Provide the [x, y] coordinate of the cell's center where the given text is located.  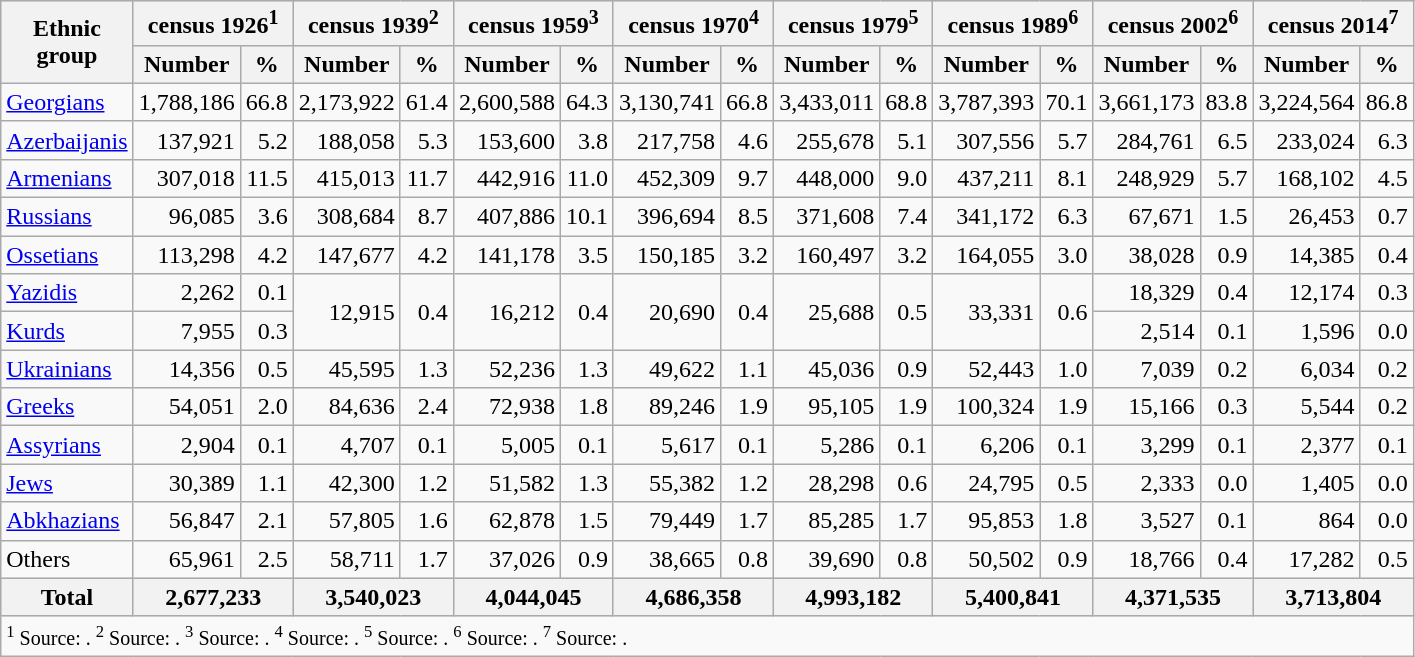
61.4 [426, 102]
452,309 [666, 178]
396,694 [666, 217]
census 19704 [693, 24]
1,788,186 [186, 102]
147,677 [346, 255]
64.3 [586, 102]
18,766 [1146, 559]
2,514 [1146, 331]
3.8 [586, 140]
Jews [67, 483]
407,886 [506, 217]
census 19261 [213, 24]
442,916 [506, 178]
7,955 [186, 331]
4,371,535 [1173, 597]
37,026 [506, 559]
9.0 [906, 178]
2,173,922 [346, 102]
5.2 [266, 140]
95,853 [986, 521]
248,929 [1146, 178]
58,711 [346, 559]
25,688 [827, 312]
5,617 [666, 445]
12,174 [1306, 293]
Assyrians [67, 445]
84,636 [346, 407]
54,051 [186, 407]
284,761 [1146, 140]
30,389 [186, 483]
Greeks [67, 407]
95,105 [827, 407]
11.5 [266, 178]
Kurds [67, 331]
6,034 [1306, 369]
307,556 [986, 140]
52,236 [506, 369]
62,878 [506, 521]
448,000 [827, 178]
307,018 [186, 178]
2,333 [1146, 483]
1.6 [426, 521]
217,758 [666, 140]
Russians [67, 217]
3,787,393 [986, 102]
Georgians [67, 102]
2.1 [266, 521]
Total [67, 597]
2,904 [186, 445]
Abkhazians [67, 521]
28,298 [827, 483]
255,678 [827, 140]
83.8 [1226, 102]
1.0 [1066, 369]
6,206 [986, 445]
33,331 [986, 312]
5,544 [1306, 407]
113,298 [186, 255]
3.0 [1066, 255]
Ethnicgroup [67, 42]
11.0 [586, 178]
14,356 [186, 369]
4.5 [1386, 178]
3,224,564 [1306, 102]
5.1 [906, 140]
census 19795 [854, 24]
371,608 [827, 217]
6.5 [1226, 140]
150,185 [666, 255]
52,443 [986, 369]
56,847 [186, 521]
24,795 [986, 483]
341,172 [986, 217]
45,595 [346, 369]
164,055 [986, 255]
4,707 [346, 445]
17,282 [1306, 559]
3,299 [1146, 445]
68.8 [906, 102]
census 19593 [533, 24]
7,039 [1146, 369]
5,005 [506, 445]
437,211 [986, 178]
1,596 [1306, 331]
42,300 [346, 483]
2,262 [186, 293]
2.4 [426, 407]
census 20026 [1173, 24]
Ossetians [67, 255]
8.7 [426, 217]
137,921 [186, 140]
168,102 [1306, 178]
census 19896 [1013, 24]
67,671 [1146, 217]
3,540,023 [373, 597]
5.3 [426, 140]
Ukrainians [67, 369]
3,433,011 [827, 102]
4.6 [748, 140]
79,449 [666, 521]
141,178 [506, 255]
Yazidis [67, 293]
188,058 [346, 140]
72,938 [506, 407]
85,285 [827, 521]
11.7 [426, 178]
153,600 [506, 140]
16,212 [506, 312]
50,502 [986, 559]
census 20147 [1333, 24]
55,382 [666, 483]
39,690 [827, 559]
3,661,173 [1146, 102]
4,993,182 [854, 597]
3,130,741 [666, 102]
5,400,841 [1013, 597]
Armenians [67, 178]
3.6 [266, 217]
Others [67, 559]
1 Source: . 2 Source: . 3 Source: . 4 Source: . 5 Source: . 6 Source: . 7 Source: . [707, 636]
65,961 [186, 559]
38,028 [1146, 255]
308,684 [346, 217]
89,246 [666, 407]
86.8 [1386, 102]
4,686,358 [693, 597]
2,600,588 [506, 102]
2.0 [266, 407]
45,036 [827, 369]
2,377 [1306, 445]
51,582 [506, 483]
20,690 [666, 312]
2,677,233 [213, 597]
1,405 [1306, 483]
8.5 [748, 217]
9.7 [748, 178]
2.5 [266, 559]
0.7 [1386, 217]
3,527 [1146, 521]
26,453 [1306, 217]
census 19392 [373, 24]
14,385 [1306, 255]
3,713,804 [1333, 597]
415,013 [346, 178]
49,622 [666, 369]
100,324 [986, 407]
15,166 [1146, 407]
4,044,045 [533, 597]
10.1 [586, 217]
70.1 [1066, 102]
18,329 [1146, 293]
96,085 [186, 217]
57,805 [346, 521]
7.4 [906, 217]
160,497 [827, 255]
12,915 [346, 312]
38,665 [666, 559]
3.5 [586, 255]
864 [1306, 521]
5,286 [827, 445]
233,024 [1306, 140]
Azerbaijanis [67, 140]
8.1 [1066, 178]
